Provide the [x, y] coordinate of the cell's center where the given text is located.  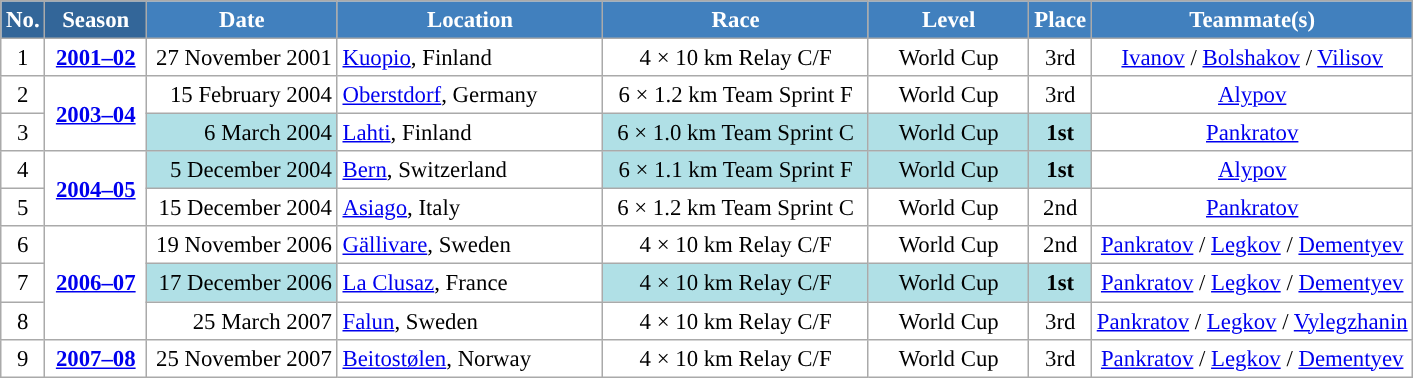
9 [23, 358]
1 [23, 58]
Asiago, Italy [470, 208]
Kuopio, Finland [470, 58]
6 × 1.2 km Team Sprint F [736, 95]
6 × 1.2 km Team Sprint C [736, 208]
2007–08 [96, 358]
4 [23, 170]
Place [1060, 20]
6 × 1.0 km Team Sprint C [736, 133]
Bern, Switzerland [470, 170]
Lahti, Finland [470, 133]
Oberstdorf, Germany [470, 95]
Pankratov / Legkov / Vylegzhanin [1252, 321]
2004–05 [96, 188]
Location [470, 20]
Date [242, 20]
La Clusaz, France [470, 283]
6 × 1.1 km Team Sprint F [736, 170]
25 November 2007 [242, 358]
Race [736, 20]
2001–02 [96, 58]
Gällivare, Sweden [470, 245]
17 December 2006 [242, 283]
No. [23, 20]
Falun, Sweden [470, 321]
2006–07 [96, 282]
27 November 2001 [242, 58]
3 [23, 133]
6 March 2004 [242, 133]
2 [23, 95]
25 March 2007 [242, 321]
15 December 2004 [242, 208]
7 [23, 283]
Level [948, 20]
5 December 2004 [242, 170]
6 [23, 245]
19 November 2006 [242, 245]
2003–04 [96, 114]
5 [23, 208]
Teammate(s) [1252, 20]
8 [23, 321]
Ivanov / Bolshakov / Vilisov [1252, 58]
Beitostølen, Norway [470, 358]
Season [96, 20]
15 February 2004 [242, 95]
